Output the [X, Y] coordinate of the center of the cell containing the given text.  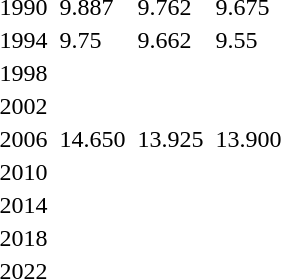
14.650 [92, 139]
13.925 [170, 139]
9.75 [92, 40]
9.662 [170, 40]
